For the text-containing cell, return its midpoint in [x, y] coordinate format. 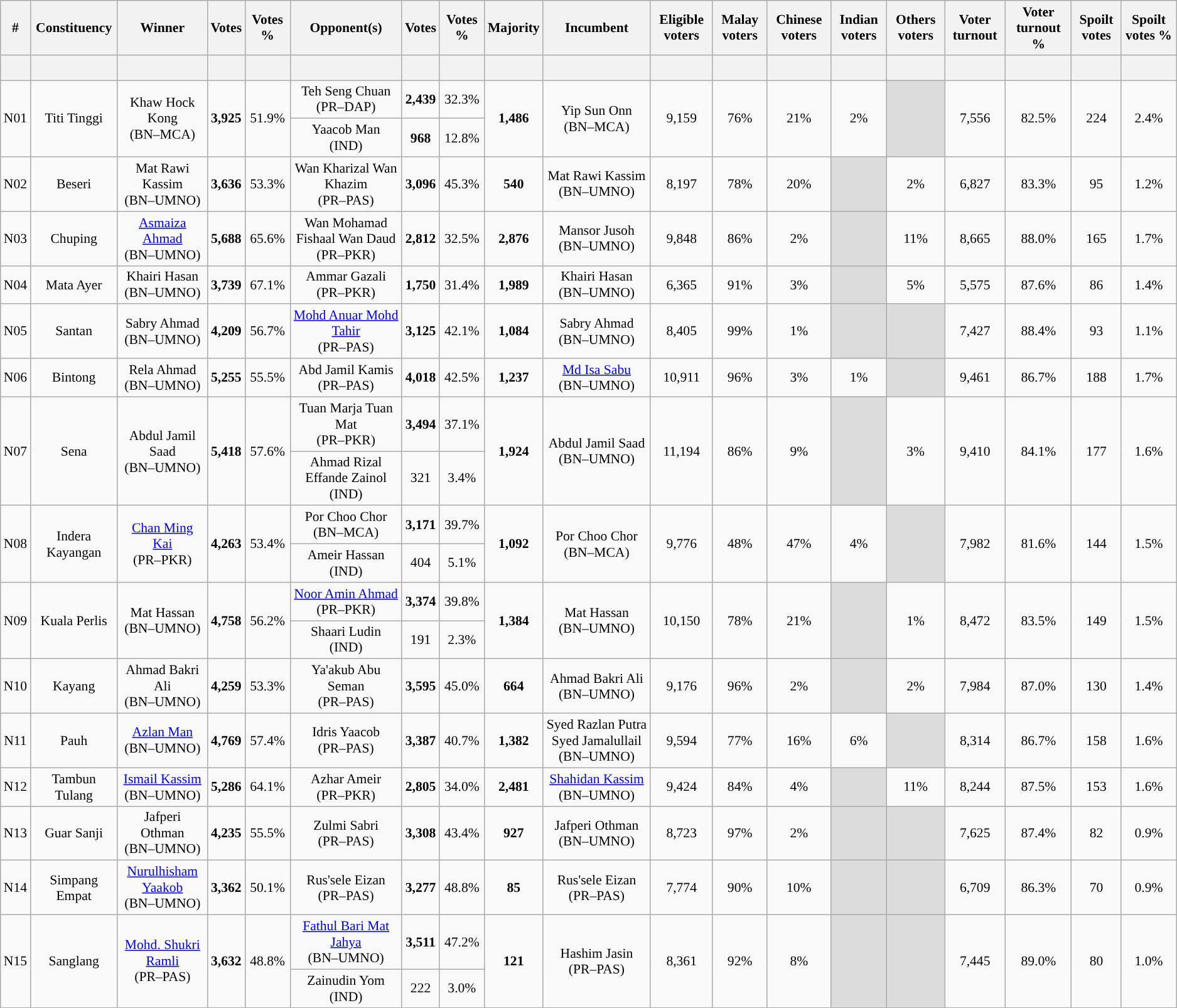
39.7% [462, 525]
47% [798, 544]
2,812 [421, 239]
43.4% [462, 834]
4,259 [226, 687]
927 [513, 834]
N10 [15, 687]
1,989 [513, 285]
45.3% [462, 185]
Fathul Bari Mat Jahya(BN–UMNO) [346, 943]
9,159 [682, 119]
1,084 [513, 331]
42.1% [462, 331]
144 [1096, 544]
3,632 [226, 962]
968 [421, 138]
Chan Ming Kai(PR–PKR) [162, 544]
N02 [15, 185]
Constituency [74, 28]
77% [739, 741]
8% [798, 962]
9,176 [682, 687]
224 [1096, 119]
3,494 [421, 424]
97% [739, 834]
N13 [15, 834]
6,827 [975, 185]
12.8% [462, 138]
81.6% [1038, 544]
50.1% [267, 887]
86.3% [1038, 887]
Hashim Jasin(PR–PAS) [597, 962]
4,018 [421, 378]
6% [859, 741]
5,286 [226, 787]
Others voters [916, 28]
Titi Tinggi [74, 119]
1,384 [513, 621]
9,848 [682, 239]
Pauh [74, 741]
9,461 [975, 378]
2,876 [513, 239]
84% [739, 787]
Guar Sanji [74, 834]
8,244 [975, 787]
40.7% [462, 741]
91% [739, 285]
2.3% [462, 640]
90% [739, 887]
Bintong [74, 378]
6,365 [682, 285]
10% [798, 887]
7,984 [975, 687]
53.4% [267, 544]
45.0% [462, 687]
N15 [15, 962]
87.4% [1038, 834]
7,445 [975, 962]
10,911 [682, 378]
57.4% [267, 741]
Ya'akub Abu Seman(PR–PAS) [346, 687]
8,665 [975, 239]
Indian voters [859, 28]
92% [739, 962]
Tambun Tulang [74, 787]
32.5% [462, 239]
Kayang [74, 687]
10,150 [682, 621]
Opponent(s) [346, 28]
177 [1096, 451]
39.8% [462, 601]
Eligible voters [682, 28]
540 [513, 185]
1,486 [513, 119]
2,481 [513, 787]
3,511 [421, 943]
Ammar Gazali(PR–PKR) [346, 285]
1.2% [1149, 185]
9,594 [682, 741]
4,263 [226, 544]
Chuping [74, 239]
1,924 [513, 451]
11,194 [682, 451]
51.9% [267, 119]
70 [1096, 887]
153 [1096, 787]
Spoilt votes [1096, 28]
16% [798, 741]
4,209 [226, 331]
N05 [15, 331]
82 [1096, 834]
87.5% [1038, 787]
121 [513, 962]
3,636 [226, 185]
404 [421, 564]
Zainudin Yom(IND) [346, 988]
Syed Razlan Putra Syed Jamalullail(BN–UMNO) [597, 741]
N06 [15, 378]
9% [798, 451]
Spoilt votes % [1149, 28]
5,575 [975, 285]
1.1% [1149, 331]
188 [1096, 378]
N01 [15, 119]
7,774 [682, 887]
67.1% [267, 285]
48% [739, 544]
Malay voters [739, 28]
Azhar Ameir(PR–PKR) [346, 787]
65.6% [267, 239]
89.0% [1038, 962]
6,709 [975, 887]
8,472 [975, 621]
9,410 [975, 451]
Wan Kharizal Wan Khazim(PR–PAS) [346, 185]
Idris Yaacob(PR–PAS) [346, 741]
5,255 [226, 378]
32.3% [462, 99]
86 [1096, 285]
37.1% [462, 424]
165 [1096, 239]
Sanglang [74, 962]
5,688 [226, 239]
Nurulhisham Yaakob(BN–UMNO) [162, 887]
88.4% [1038, 331]
3,374 [421, 601]
158 [1096, 741]
Ahmad Rizal Effande Zainol(IND) [346, 478]
Md Isa Sabu(BN–UMNO) [597, 378]
4,758 [226, 621]
Majority [513, 28]
Winner [162, 28]
N03 [15, 239]
9,424 [682, 787]
87.6% [1038, 285]
Khaw Hock Kong(BN–MCA) [162, 119]
Abd Jamil Kamis(PR–PAS) [346, 378]
Shaari Ludin(IND) [346, 640]
130 [1096, 687]
Indera Kayangan [74, 544]
4,235 [226, 834]
N11 [15, 741]
1,092 [513, 544]
Beseri [74, 185]
5,418 [226, 451]
5.1% [462, 564]
3,595 [421, 687]
93 [1096, 331]
57.6% [267, 451]
N12 [15, 787]
1,237 [513, 378]
Azlan Man(BN–UMNO) [162, 741]
N14 [15, 887]
Yip Sun Onn(BN–MCA) [597, 119]
76% [739, 119]
8,361 [682, 962]
664 [513, 687]
Ameir Hassan(IND) [346, 564]
7,427 [975, 331]
3.0% [462, 988]
3,362 [226, 887]
47.2% [462, 943]
99% [739, 331]
Mansor Jusoh(BN–UMNO) [597, 239]
56.2% [267, 621]
56.7% [267, 331]
Chinese voters [798, 28]
3,171 [421, 525]
# [15, 28]
Rela Ahmad(BN–UMNO) [162, 378]
321 [421, 478]
84.1% [1038, 451]
149 [1096, 621]
191 [421, 640]
1,750 [421, 285]
83.3% [1038, 185]
80 [1096, 962]
Mohd. Shukri Ramli(PR–PAS) [162, 962]
Teh Seng Chuan(PR–DAP) [346, 99]
Shahidan Kassim(BN–UMNO) [597, 787]
3,096 [421, 185]
2,805 [421, 787]
2,439 [421, 99]
Wan Mohamad Fishaal Wan Daud(PR–PKR) [346, 239]
8,314 [975, 741]
1,382 [513, 741]
1.0% [1149, 962]
7,982 [975, 544]
Sena [74, 451]
2.4% [1149, 119]
N07 [15, 451]
222 [421, 988]
Kuala Perlis [74, 621]
42.5% [462, 378]
Yaacob Man(IND) [346, 138]
3,387 [421, 741]
7,556 [975, 119]
N09 [15, 621]
9,776 [682, 544]
3,125 [421, 331]
Asmaiza Ahmad(BN–UMNO) [162, 239]
87.0% [1038, 687]
83.5% [1038, 621]
N04 [15, 285]
64.1% [267, 787]
3,739 [226, 285]
3,308 [421, 834]
Incumbent [597, 28]
Simpang Empat [74, 887]
4,769 [226, 741]
5% [916, 285]
8,197 [682, 185]
Ismail Kassim(BN–UMNO) [162, 787]
7,625 [975, 834]
Santan [74, 331]
N08 [15, 544]
Mohd Anuar Mohd Tahir(PR–PAS) [346, 331]
20% [798, 185]
Zulmi Sabri(PR–PAS) [346, 834]
Tuan Marja Tuan Mat(PR–PKR) [346, 424]
3.4% [462, 478]
3,925 [226, 119]
95 [1096, 185]
Noor Amin Ahmad(PR–PKR) [346, 601]
8,723 [682, 834]
31.4% [462, 285]
Voter turnout % [1038, 28]
3,277 [421, 887]
Voter turnout [975, 28]
85 [513, 887]
88.0% [1038, 239]
34.0% [462, 787]
Mata Ayer [74, 285]
82.5% [1038, 119]
8,405 [682, 331]
